Pinpoint the cell where the given text exists, returning its (x, y) midpoint coordinate. 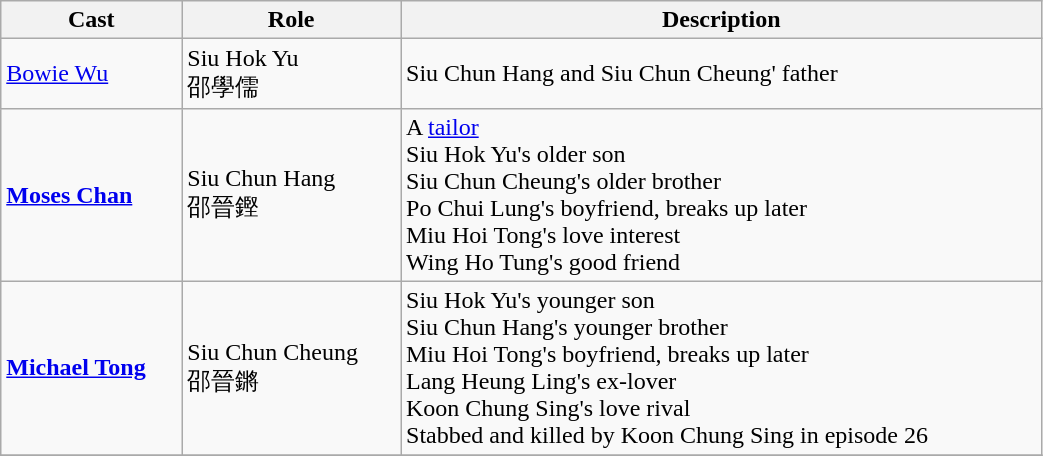
Siu Hok Yu邵學儒 (292, 74)
Bowie Wu (92, 74)
Siu Chun Hang and Siu Chun Cheung' father (721, 74)
Description (721, 20)
Role (292, 20)
Cast (92, 20)
Siu Chun Hang邵晉鏗 (292, 194)
Michael Tong (92, 368)
Moses Chan (92, 194)
Siu Chun Cheung邵晉鏘 (292, 368)
